Detect which cell encompasses the target text, then output its (X, Y) center coordinate. 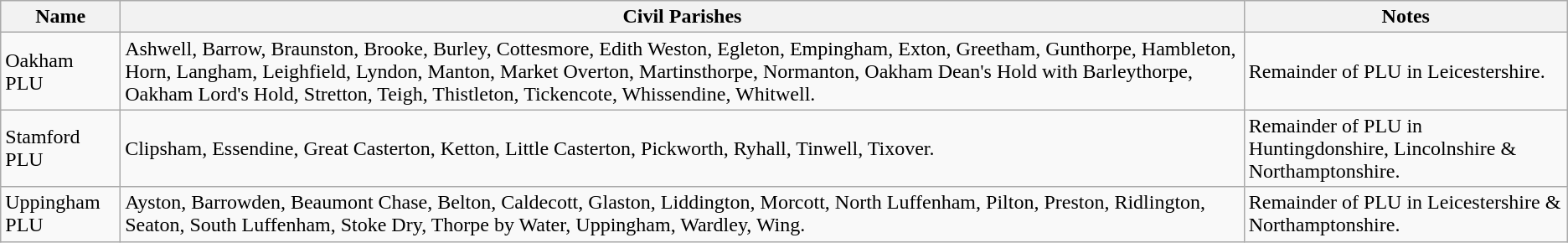
Oakham PLU (60, 71)
Notes (1406, 17)
Stamford PLU (60, 148)
Remainder of PLU in Leicestershire. (1406, 71)
Name (60, 17)
Remainder of PLU in Leicestershire & Northamptonshire. (1406, 215)
Remainder of PLU in Huntingdonshire, Lincolnshire & Northamptonshire. (1406, 148)
Clipsham, Essendine, Great Casterton, Ketton, Little Casterton, Pickworth, Ryhall, Tinwell, Tixover. (683, 148)
Civil Parishes (683, 17)
Uppingham PLU (60, 215)
